Search for the cell housing the specified text and yield its [x, y] center coordinate. 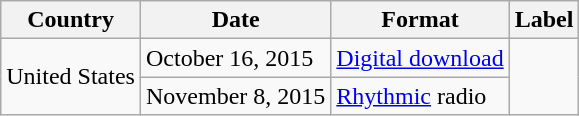
Label [544, 20]
Date [235, 20]
Rhythmic radio [420, 96]
November 8, 2015 [235, 96]
Format [420, 20]
United States [71, 77]
October 16, 2015 [235, 58]
Country [71, 20]
Digital download [420, 58]
